Return the (x, y) coordinate for the center point of the cell that contains the specified text.  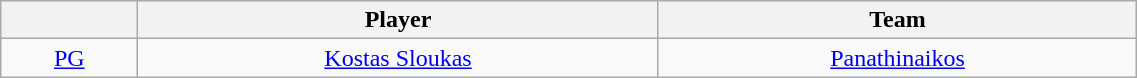
Team (898, 20)
Kostas Sloukas (398, 58)
Player (398, 20)
Panathinaikos (898, 58)
PG (70, 58)
